Capture the cell that displays the provided text and extract its (x, y) central coordinate. 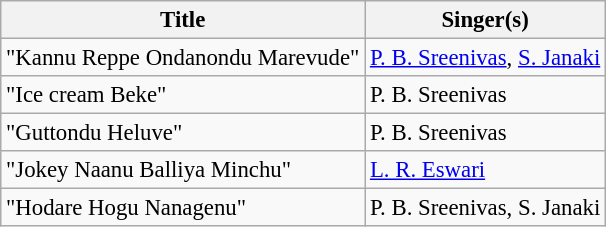
L. R. Eswari (486, 170)
"Kannu Reppe Ondanondu Marevude" (183, 58)
"Ice cream Beke" (183, 95)
"Guttondu Heluve" (183, 133)
Title (183, 20)
"Hodare Hogu Nanagenu" (183, 208)
Singer(s) (486, 20)
"Jokey Naanu Balliya Minchu" (183, 170)
